Scan for the cell matching the given text and deliver its (x, y) coordinate at center. 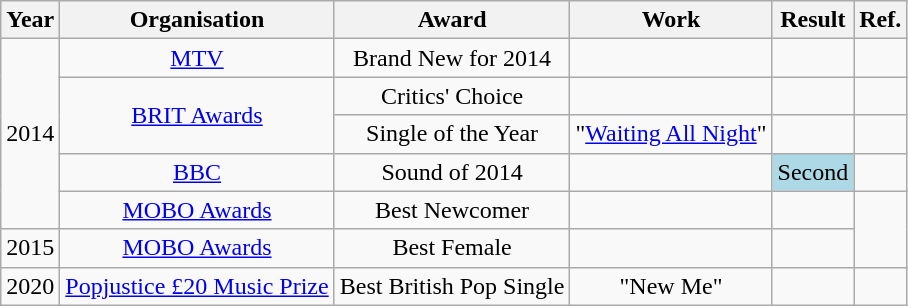
Ref. (880, 20)
Second (813, 172)
Best British Pop Single (452, 286)
Organisation (197, 20)
Popjustice £20 Music Prize (197, 286)
Brand New for 2014 (452, 58)
2014 (30, 134)
MTV (197, 58)
2015 (30, 248)
BRIT Awards (197, 115)
Result (813, 20)
Sound of 2014 (452, 172)
Year (30, 20)
Work (671, 20)
Critics' Choice (452, 96)
Best Newcomer (452, 210)
"Waiting All Night" (671, 134)
Single of the Year (452, 134)
Best Female (452, 248)
"New Me" (671, 286)
Award (452, 20)
BBC (197, 172)
2020 (30, 286)
